Capture the cell that displays the provided text and extract its (x, y) central coordinate. 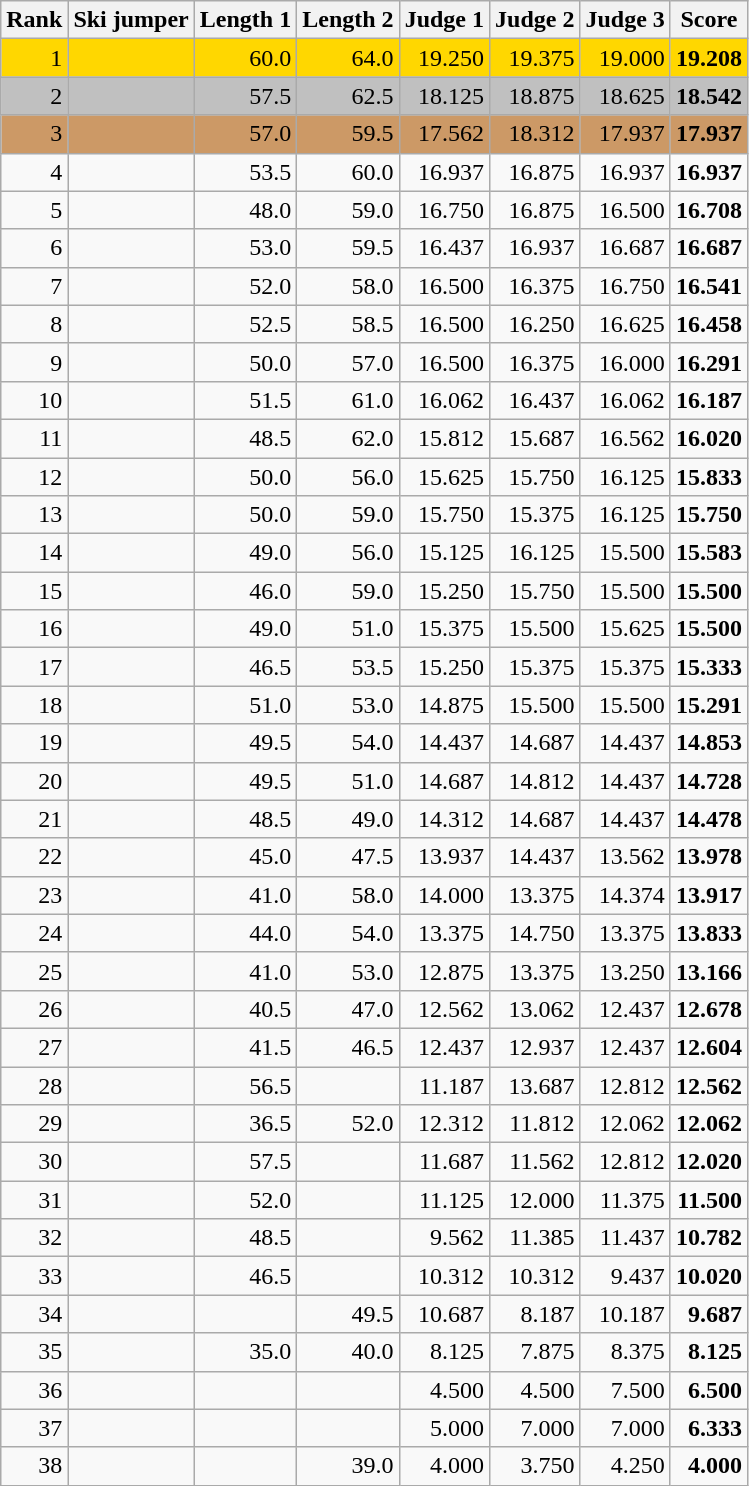
9.562 (444, 1238)
15.812 (444, 438)
62.0 (348, 438)
9.687 (708, 1314)
3.750 (535, 1466)
21 (34, 819)
30 (34, 1162)
2 (34, 96)
17.562 (444, 134)
12.937 (535, 1047)
19.000 (625, 58)
10.687 (444, 1314)
62.5 (348, 96)
5 (34, 210)
13.937 (444, 857)
58.5 (348, 324)
40.5 (245, 1009)
34 (34, 1314)
13.250 (625, 971)
15.687 (535, 438)
45.0 (245, 857)
16.250 (535, 324)
56.5 (245, 1085)
14.853 (708, 743)
9.437 (625, 1276)
Ski jumper (131, 20)
36 (34, 1390)
1 (34, 58)
18 (34, 705)
19 (34, 743)
12.875 (444, 971)
29 (34, 1124)
15.333 (708, 667)
61.0 (348, 400)
14.312 (444, 819)
14 (34, 553)
Judge 1 (444, 20)
17 (34, 667)
13.562 (625, 857)
18.542 (708, 96)
16 (34, 629)
3 (34, 134)
16.000 (625, 362)
11.385 (535, 1238)
11.437 (625, 1238)
14.750 (535, 933)
27 (34, 1047)
9 (34, 362)
24 (34, 933)
19.208 (708, 58)
8 (34, 324)
26 (34, 1009)
14.478 (708, 819)
44.0 (245, 933)
13.833 (708, 933)
13.687 (535, 1085)
12.678 (708, 1009)
10.020 (708, 1276)
12.604 (708, 1047)
35 (34, 1352)
22 (34, 857)
14.728 (708, 781)
5.000 (444, 1428)
8.375 (625, 1352)
14.374 (625, 895)
11.375 (625, 1200)
8.187 (535, 1314)
25 (34, 971)
6.500 (708, 1390)
16.187 (708, 400)
12.312 (444, 1124)
14.812 (535, 781)
Length 1 (245, 20)
16.458 (708, 324)
6 (34, 248)
52.5 (245, 324)
18.125 (444, 96)
10 (34, 400)
37 (34, 1428)
41.5 (245, 1047)
23 (34, 895)
18.312 (535, 134)
13 (34, 515)
Judge 2 (535, 20)
12.000 (535, 1200)
4 (34, 172)
36.5 (245, 1124)
46.0 (245, 591)
15 (34, 591)
10.187 (625, 1314)
10.782 (708, 1238)
12.020 (708, 1162)
Judge 3 (625, 20)
15.583 (708, 553)
11.187 (444, 1085)
16.625 (625, 324)
14.000 (444, 895)
28 (34, 1085)
11.500 (708, 1200)
16.020 (708, 438)
47.5 (348, 857)
39.0 (348, 1466)
31 (34, 1200)
16.541 (708, 286)
7 (34, 286)
7.500 (625, 1390)
Rank (34, 20)
16.291 (708, 362)
14.875 (444, 705)
20 (34, 781)
13.062 (535, 1009)
38 (34, 1466)
48.0 (245, 210)
64.0 (348, 58)
11.125 (444, 1200)
18.625 (625, 96)
51.5 (245, 400)
11 (34, 438)
13.978 (708, 857)
40.0 (348, 1352)
16.562 (625, 438)
47.0 (348, 1009)
35.0 (245, 1352)
19.250 (444, 58)
15.833 (708, 477)
6.333 (708, 1428)
32 (34, 1238)
15.125 (444, 553)
Length 2 (348, 20)
13.917 (708, 895)
18.875 (535, 96)
12 (34, 477)
7.875 (535, 1352)
33 (34, 1276)
19.375 (535, 58)
16.708 (708, 210)
11.687 (444, 1162)
15.291 (708, 705)
11.562 (535, 1162)
11.812 (535, 1124)
4.250 (625, 1466)
13.166 (708, 971)
Score (708, 20)
